Identify which cell holds the provided text, then report its [x, y] central coordinate. 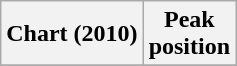
Peakposition [189, 34]
Chart (2010) [72, 34]
